Capture the cell that displays the provided text and extract its [X, Y] central coordinate. 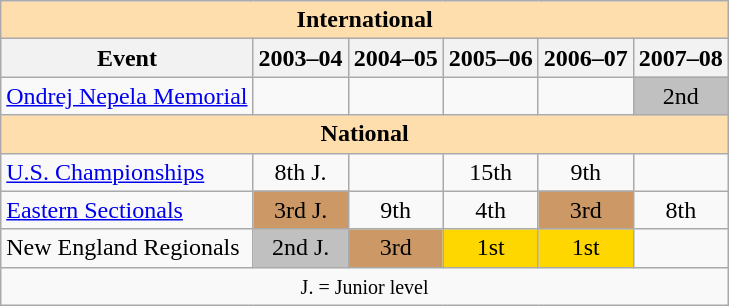
2007–08 [680, 58]
2nd [680, 96]
Ondrej Nepela Memorial [127, 96]
3rd J. [300, 210]
U.S. Championships [127, 172]
2003–04 [300, 58]
J. = Junior level [365, 286]
4th [490, 210]
8th [680, 210]
Event [127, 58]
8th J. [300, 172]
15th [490, 172]
New England Regionals [127, 248]
2005–06 [490, 58]
National [365, 134]
2006–07 [586, 58]
2004–05 [396, 58]
International [365, 20]
2nd J. [300, 248]
Eastern Sectionals [127, 210]
